Provide the (X, Y) coordinate of the cell's center where the given text is located.  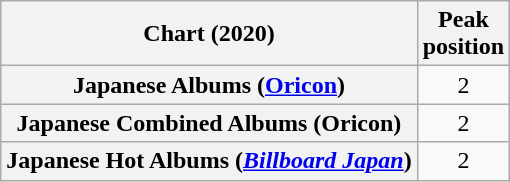
Japanese Hot Albums (Billboard Japan) (209, 161)
Chart (2020) (209, 34)
Japanese Combined Albums (Oricon) (209, 123)
Japanese Albums (Oricon) (209, 85)
Peakposition (463, 34)
